Pinpoint the cell where the given text exists, returning its [x, y] midpoint coordinate. 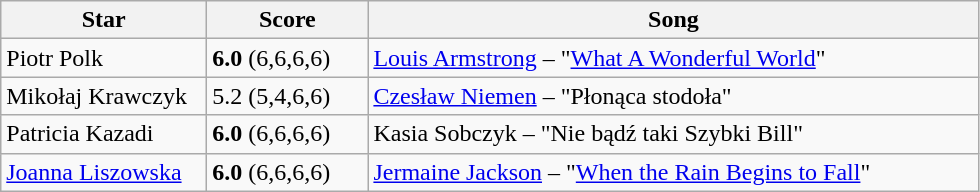
Mikołaj Krawczyk [104, 96]
Louis Armstrong – "What A Wonderful World" [674, 58]
5.2 (5,4,6,6) [288, 96]
Song [674, 20]
Joanna Liszowska [104, 172]
Star [104, 20]
Score [288, 20]
Czesław Niemen – "Płonąca stodoła" [674, 96]
Kasia Sobczyk – "Nie bądź taki Szybki Bill" [674, 134]
Piotr Polk [104, 58]
Jermaine Jackson – "When the Rain Begins to Fall" [674, 172]
Patricia Kazadi [104, 134]
